Determine the (x, y) coordinate at the center of the cell enclosing the given text.  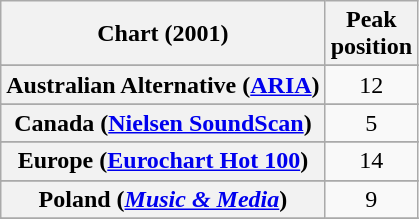
Peakposition (371, 34)
Australian Alternative (ARIA) (163, 85)
9 (371, 199)
12 (371, 85)
5 (371, 123)
14 (371, 161)
Canada (Nielsen SoundScan) (163, 123)
Poland (Music & Media) (163, 199)
Europe (Eurochart Hot 100) (163, 161)
Chart (2001) (163, 34)
